From the cell containing the given text, extract its center point as [X, Y] coordinate. 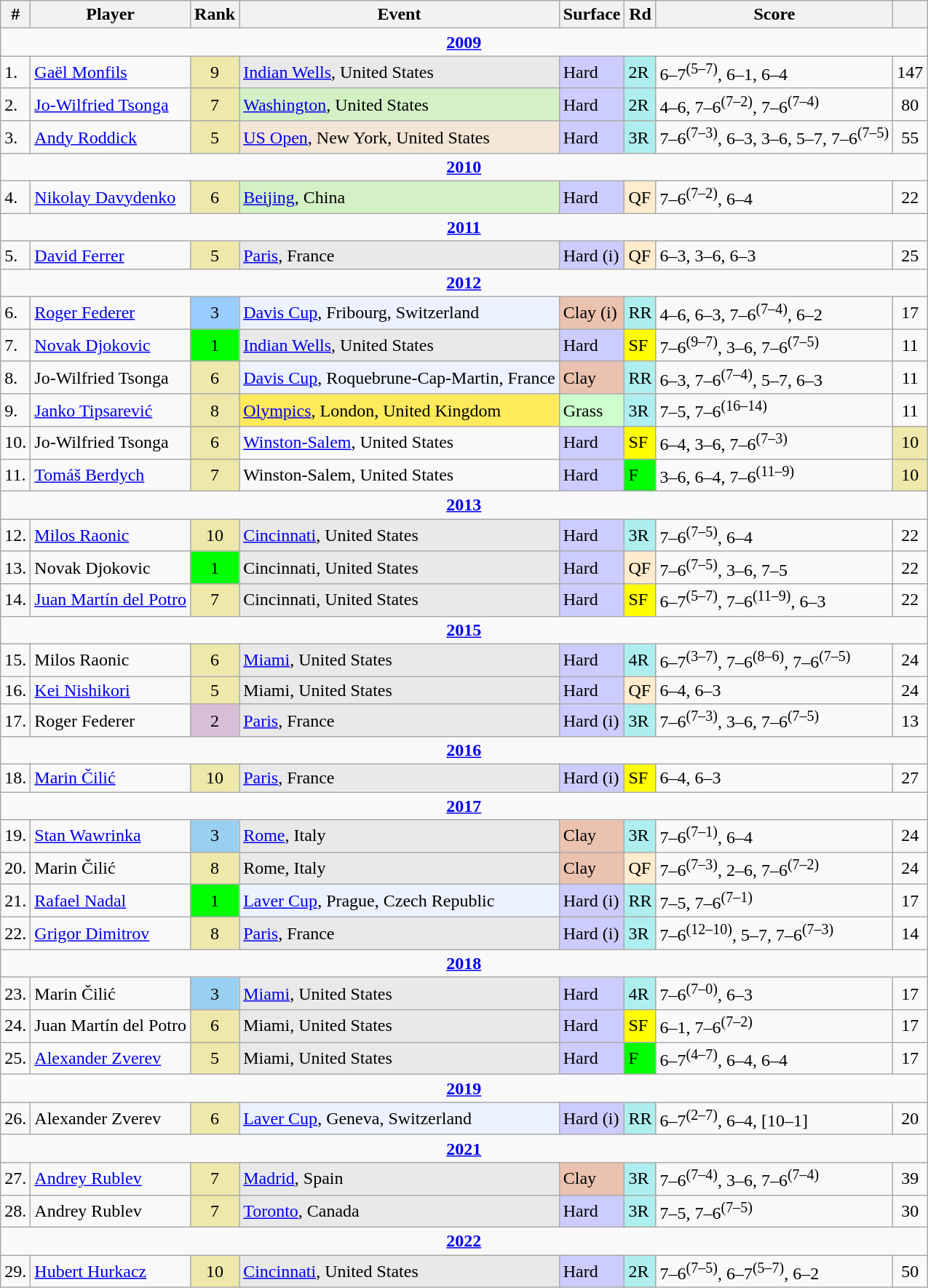
27 [910, 778]
Laver Cup, Geneva, Switzerland [400, 1118]
4–6, 7–6(7–2), 7–6(7–4) [774, 105]
25. [16, 1059]
# [16, 15]
7–5, 7–6(7–1) [774, 901]
2. [16, 105]
Rank [215, 15]
2015 [464, 630]
Rd [641, 15]
7. [16, 345]
Laver Cup, Prague, Czech Republic [400, 901]
7–6(7–3), 6–3, 3–6, 5–7, 7–6(7–5) [774, 137]
20. [16, 868]
Gaël Monfils [111, 73]
7–6(7–0), 6–3 [774, 993]
3–6, 6–4, 7–6(11–9) [774, 475]
Olympics, London, United Kingdom [400, 411]
28. [16, 1212]
Rafael Nadal [111, 901]
7–6(7–4), 3–6, 7–6(7–4) [774, 1178]
Andy Roddick [111, 137]
7–6(7–3), 2–6, 7–6(7–2) [774, 868]
6. [16, 313]
8. [16, 377]
22. [16, 933]
50 [910, 1271]
147 [910, 73]
6–7(2–7), 6–4, [10–1] [774, 1118]
Janko Tipsarević [111, 411]
14 [910, 933]
Tomáš Berdych [111, 475]
6–7(5–7), 7–6(11–9), 6–3 [774, 600]
24. [16, 1027]
55 [910, 137]
Davis Cup, Roquebrune-Cap-Martin, France [400, 377]
26. [16, 1118]
Davis Cup, Fribourg, Switzerland [400, 313]
Beijing, China [400, 198]
Event [400, 15]
6–7(4–7), 6–4, 6–4 [774, 1059]
14. [16, 600]
Hubert Hurkacz [111, 1271]
3. [16, 137]
6–7(3–7), 7–6(8–6), 7–6(7–5) [774, 660]
9 [215, 73]
6–3, 7–6(7–4), 5–7, 6–3 [774, 377]
Stan Wawrinka [111, 836]
23. [16, 993]
13. [16, 568]
6–3, 3–6, 6–3 [774, 255]
Nikolay Davydenko [111, 198]
30 [910, 1212]
11. [16, 475]
20 [910, 1118]
27. [16, 1178]
39 [910, 1178]
Grigor Dimitrov [111, 933]
21. [16, 901]
2019 [464, 1089]
6–7(5–7), 6–1, 6–4 [774, 73]
18. [16, 778]
19. [16, 836]
16. [16, 690]
7–6(7–5), 3–6, 7–5 [774, 568]
7–6(7–1), 6–4 [774, 836]
4. [16, 198]
7–6(12–10), 5–7, 7–6(7–3) [774, 933]
2012 [464, 283]
12. [16, 536]
Washington, United States [400, 105]
7–6(7–3), 3–6, 7–6(7–5) [774, 721]
2010 [464, 167]
6–1, 7–6(7–2) [774, 1027]
7–6(7–2), 6–4 [774, 198]
David Ferrer [111, 255]
US Open, New York, United States [400, 137]
4–6, 6–3, 7–6(7–4), 6–2 [774, 313]
Clay (i) [592, 313]
5. [16, 255]
Score [774, 15]
2013 [464, 505]
Surface [592, 15]
2017 [464, 806]
7–6(7–5), 6–4 [774, 536]
7–5, 7–6(16–14) [774, 411]
15. [16, 660]
2021 [464, 1148]
2018 [464, 963]
1. [16, 73]
17. [16, 721]
2022 [464, 1241]
Player [111, 15]
Grass [592, 411]
Madrid, Spain [400, 1178]
7–6(7–5), 6–7(5–7), 6–2 [774, 1271]
10. [16, 443]
2009 [464, 42]
2 [215, 721]
29. [16, 1271]
Toronto, Canada [400, 1212]
2011 [464, 227]
Kei Nishikori [111, 690]
25 [910, 255]
13 [910, 721]
9. [16, 411]
80 [910, 105]
7–5, 7–6(7–5) [774, 1212]
6–4, 3–6, 7–6(7–3) [774, 443]
2016 [464, 751]
7–6(9–7), 3–6, 7–6(7–5) [774, 345]
